Scan for the cell matching the given text and deliver its (X, Y) coordinate at center. 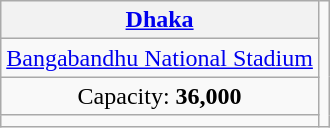
Capacity: 36,000 (160, 96)
Dhaka (160, 20)
Bangabandhu National Stadium (160, 58)
